Return [x, y] of the center of cell containing provided text 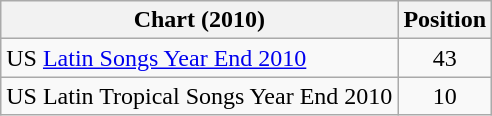
US Latin Songs Year End 2010 [200, 58]
Chart (2010) [200, 20]
10 [445, 96]
US Latin Tropical Songs Year End 2010 [200, 96]
Position [445, 20]
43 [445, 58]
